Scan for the cell matching the given text and deliver its (x, y) coordinate at center. 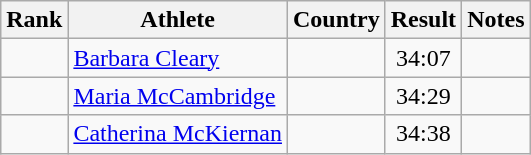
34:29 (423, 96)
Maria McCambridge (178, 96)
Rank (34, 20)
Barbara Cleary (178, 58)
Result (423, 20)
Country (337, 20)
Notes (496, 20)
Catherina McKiernan (178, 134)
34:07 (423, 58)
Athlete (178, 20)
34:38 (423, 134)
